Return the (x, y) coordinate for the center point of the cell that contains the specified text.  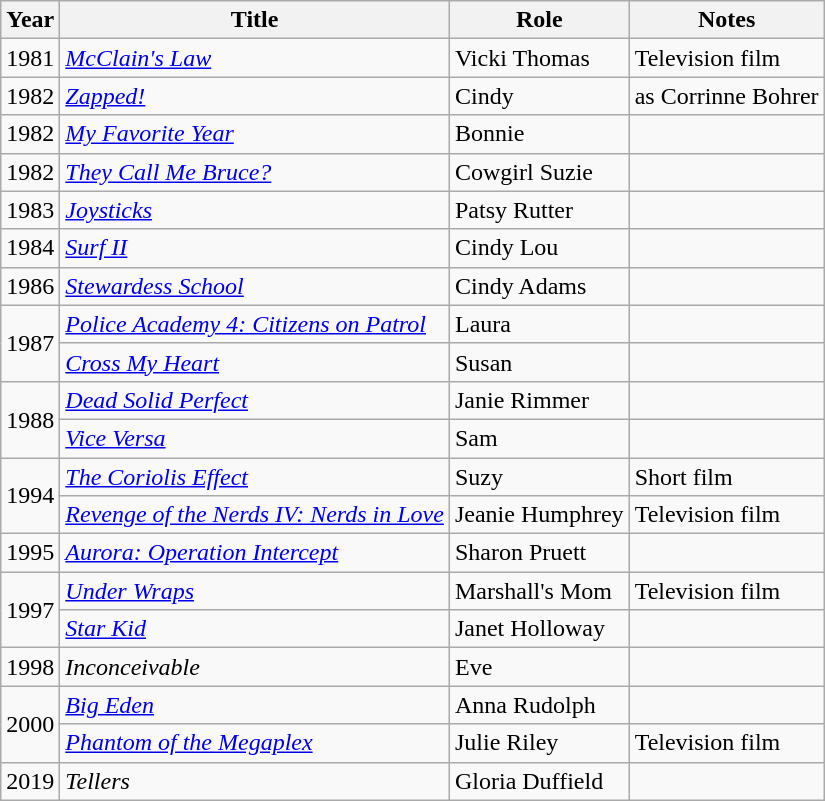
Police Academy 4: Citizens on Patrol (255, 324)
Cindy Adams (539, 286)
1995 (30, 553)
Suzy (539, 477)
Zapped! (255, 96)
1997 (30, 610)
1981 (30, 58)
Stewardess School (255, 286)
Star Kid (255, 629)
Vice Versa (255, 438)
Susan (539, 362)
Year (30, 20)
1998 (30, 667)
Role (539, 20)
Inconceivable (255, 667)
Cindy Lou (539, 248)
Bonnie (539, 134)
1988 (30, 419)
2019 (30, 781)
Cowgirl Suzie (539, 172)
McClain's Law (255, 58)
Phantom of the Megaplex (255, 743)
Cindy (539, 96)
1983 (30, 210)
Title (255, 20)
Big Eden (255, 705)
1984 (30, 248)
Jeanie Humphrey (539, 515)
Patsy Rutter (539, 210)
Under Wraps (255, 591)
Janet Holloway (539, 629)
1987 (30, 343)
Surf II (255, 248)
Sam (539, 438)
1994 (30, 496)
Anna Rudolph (539, 705)
Revenge of the Nerds IV: Nerds in Love (255, 515)
1986 (30, 286)
Notes (726, 20)
Tellers (255, 781)
Sharon Pruett (539, 553)
Eve (539, 667)
2000 (30, 724)
Laura (539, 324)
Joysticks (255, 210)
Aurora: Operation Intercept (255, 553)
Marshall's Mom (539, 591)
The Coriolis Effect (255, 477)
Dead Solid Perfect (255, 400)
They Call Me Bruce? (255, 172)
Janie Rimmer (539, 400)
My Favorite Year (255, 134)
Julie Riley (539, 743)
Short film (726, 477)
Gloria Duffield (539, 781)
Vicki Thomas (539, 58)
as Corrinne Bohrer (726, 96)
Cross My Heart (255, 362)
